Determine the [x, y] coordinate at the center of the cell enclosing the given text.  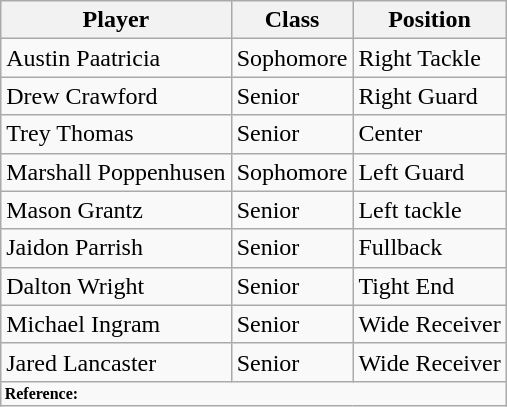
Jared Lancaster [116, 362]
Position [430, 20]
Marshall Poppenhusen [116, 172]
Left Guard [430, 172]
Michael Ingram [116, 324]
Left tackle [430, 210]
Player [116, 20]
Drew Crawford [116, 96]
Class [292, 20]
Reference: [254, 393]
Mason Grantz [116, 210]
Tight End [430, 286]
Austin Paatricia [116, 58]
Right Guard [430, 96]
Center [430, 134]
Dalton Wright [116, 286]
Fullback [430, 248]
Jaidon Parrish [116, 248]
Right Tackle [430, 58]
Trey Thomas [116, 134]
